Pinpoint the cell where the given text exists, returning its [x, y] midpoint coordinate. 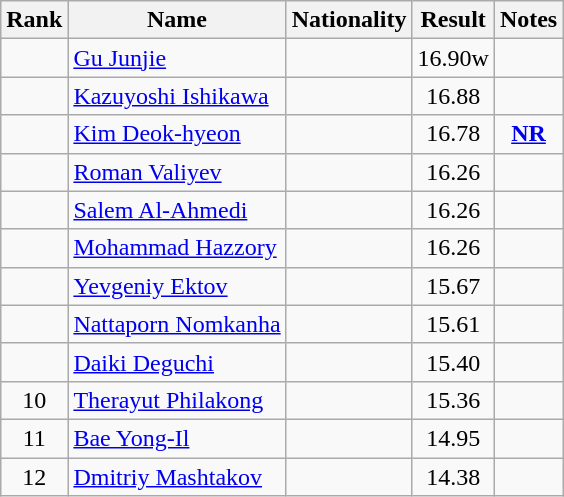
Notes [528, 20]
Name [177, 20]
Result [453, 20]
Gu Junjie [177, 58]
16.90w [453, 58]
Nattaporn Nomkanha [177, 324]
Kazuyoshi Ishikawa [177, 96]
Salem Al-Ahmedi [177, 210]
11 [34, 438]
Dmitriy Mashtakov [177, 477]
15.67 [453, 286]
Rank [34, 20]
Bae Yong-Il [177, 438]
15.36 [453, 400]
16.78 [453, 134]
14.38 [453, 477]
Mohammad Hazzory [177, 248]
Therayut Philakong [177, 400]
NR [528, 134]
10 [34, 400]
15.40 [453, 362]
15.61 [453, 324]
Kim Deok-hyeon [177, 134]
Nationality [349, 20]
Daiki Deguchi [177, 362]
12 [34, 477]
14.95 [453, 438]
16.88 [453, 96]
Yevgeniy Ektov [177, 286]
Roman Valiyev [177, 172]
